For the text-containing cell, return its midpoint in (X, Y) coordinate format. 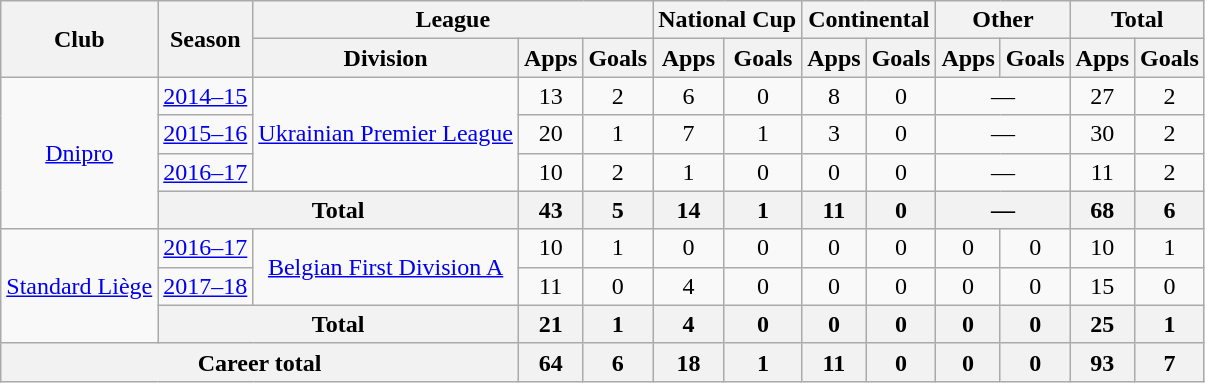
Dnipro (80, 153)
Standard Liège (80, 286)
25 (1102, 324)
Season (206, 39)
2015–16 (206, 134)
68 (1102, 210)
8 (834, 96)
Continental (869, 20)
League (453, 20)
3 (834, 134)
Club (80, 39)
21 (550, 324)
National Cup (728, 20)
13 (550, 96)
2014–15 (206, 96)
18 (689, 362)
64 (550, 362)
Belgian First Division A (386, 267)
Other (1003, 20)
20 (550, 134)
2017–18 (206, 286)
30 (1102, 134)
27 (1102, 96)
15 (1102, 286)
43 (550, 210)
Division (386, 58)
5 (618, 210)
93 (1102, 362)
Ukrainian Premier League (386, 134)
Career total (260, 362)
14 (689, 210)
